For the text-containing cell, return its midpoint in [x, y] coordinate format. 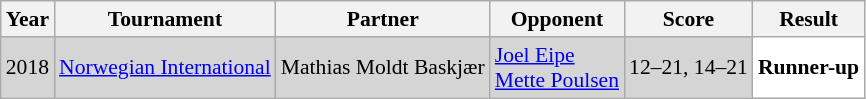
Norwegian International [165, 68]
Partner [383, 19]
Tournament [165, 19]
Joel Eipe Mette Poulsen [557, 68]
Opponent [557, 19]
Year [28, 19]
Score [688, 19]
Result [808, 19]
Mathias Moldt Baskjær [383, 68]
Runner-up [808, 68]
12–21, 14–21 [688, 68]
2018 [28, 68]
